Detect which cell encompasses the target text, then output its [X, Y] center coordinate. 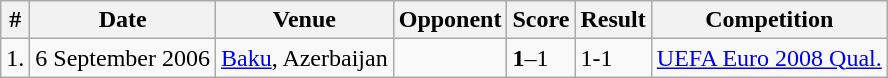
1–1 [541, 58]
6 September 2006 [123, 58]
Opponent [450, 20]
1. [16, 58]
Score [541, 20]
Venue [305, 20]
UEFA Euro 2008 Qual. [769, 58]
Date [123, 20]
Competition [769, 20]
# [16, 20]
Baku, Azerbaijan [305, 58]
1-1 [613, 58]
Result [613, 20]
